Provide the (X, Y) coordinate of the cell's center where the given text is located.  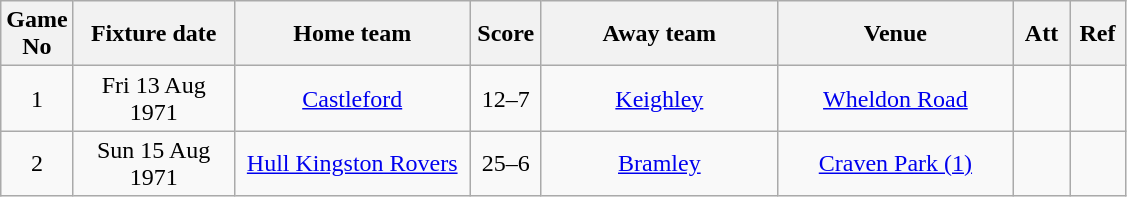
1 (37, 98)
Bramley (659, 164)
Score (506, 34)
Fri 13 Aug 1971 (154, 98)
25–6 (506, 164)
Home team (352, 34)
Game No (37, 34)
Wheldon Road (895, 98)
Ref (1098, 34)
2 (37, 164)
Craven Park (1) (895, 164)
Att (1041, 34)
Fixture date (154, 34)
Keighley (659, 98)
Castleford (352, 98)
Away team (659, 34)
Hull Kingston Rovers (352, 164)
Venue (895, 34)
Sun 15 Aug 1971 (154, 164)
12–7 (506, 98)
